For the text-containing cell, return its midpoint in (X, Y) coordinate format. 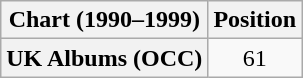
Chart (1990–1999) (104, 20)
UK Albums (OCC) (104, 58)
61 (255, 58)
Position (255, 20)
